Identify which cell holds the provided text, then report its [x, y] central coordinate. 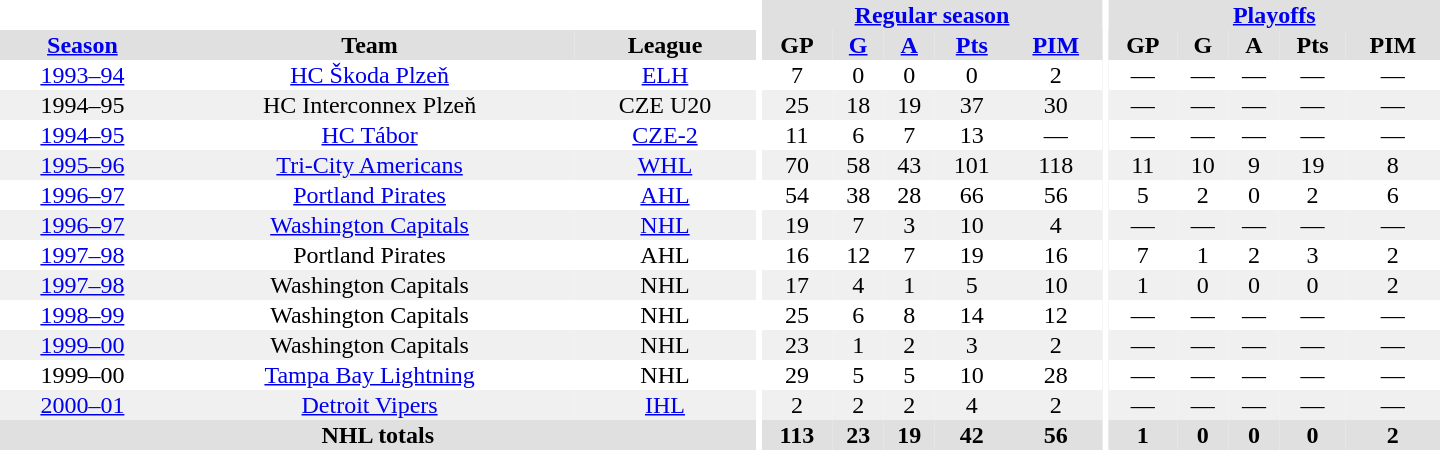
17 [796, 285]
Team [370, 45]
Season [82, 45]
Tri-City Americans [370, 165]
CZE U20 [664, 105]
Regular season [932, 15]
58 [858, 165]
1998–99 [82, 315]
66 [972, 195]
Playoffs [1274, 15]
29 [796, 375]
101 [972, 165]
18 [858, 105]
1995–96 [82, 165]
NHL totals [378, 435]
HC Škoda Plzeň [370, 75]
IHL [664, 405]
118 [1056, 165]
70 [796, 165]
HC Tábor [370, 135]
2000–01 [82, 405]
37 [972, 105]
30 [1056, 105]
1993–94 [82, 75]
38 [858, 195]
WHL [664, 165]
Tampa Bay Lightning [370, 375]
113 [796, 435]
54 [796, 195]
Detroit Vipers [370, 405]
CZE-2 [664, 135]
9 [1254, 165]
League [664, 45]
HC Interconnex Plzeň [370, 105]
42 [972, 435]
13 [972, 135]
43 [910, 165]
14 [972, 315]
ELH [664, 75]
